From the cell containing the given text, extract its center point as (X, Y) coordinate. 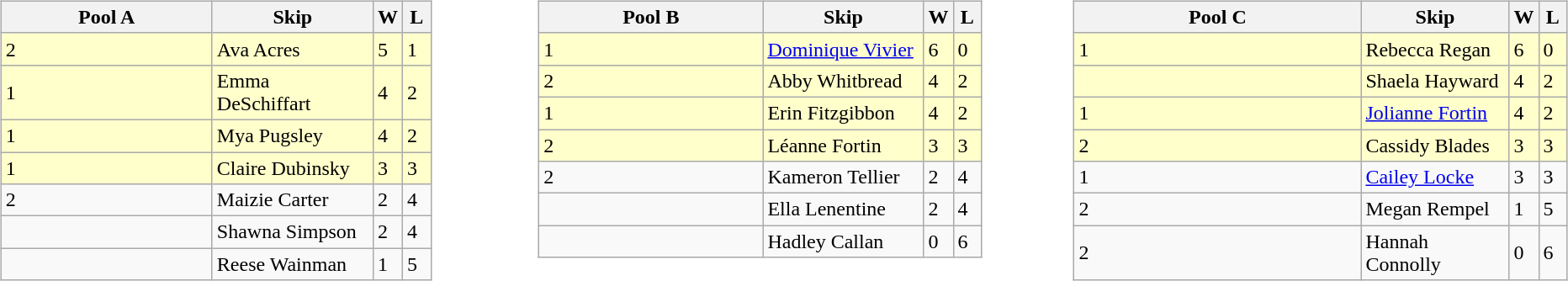
Ella Lenentine (843, 209)
Dominique Vivier (843, 49)
Hannah Connolly (1435, 252)
Shaela Hayward (1435, 81)
Emma DeSchiffart (293, 93)
Rebecca Regan (1435, 49)
Ava Acres (293, 49)
Cailey Locke (1435, 178)
Kameron Tellier (843, 178)
Pool A (106, 17)
Pool C (1218, 17)
Jolianne Fortin (1435, 113)
Megan Rempel (1435, 209)
Claire Dubinsky (293, 167)
Léanne Fortin (843, 146)
Pool B (651, 17)
Cassidy Blades (1435, 146)
Erin Fitzgibbon (843, 113)
Hadley Callan (843, 241)
Shawna Simpson (293, 232)
Reese Wainman (293, 264)
Maizie Carter (293, 200)
Abby Whitbread (843, 81)
Mya Pugsley (293, 135)
